Provide the (X, Y) coordinate of the cell's center where the given text is located.  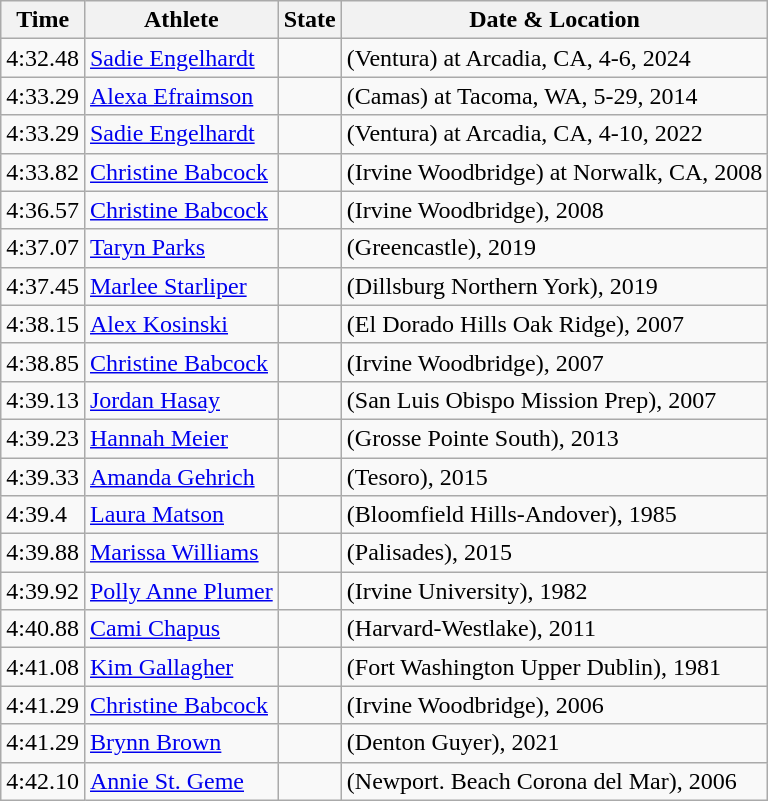
(Fort Washington Upper Dublin), 1981 (554, 667)
4:37.45 (43, 286)
4:41.08 (43, 667)
Kim Gallagher (181, 667)
Annie St. Geme (181, 781)
4:32.48 (43, 58)
(Camas) at Tacoma, WA, 5-29, 2014 (554, 96)
(Irvine Woodbridge), 2008 (554, 210)
Time (43, 20)
Hannah Meier (181, 438)
4:36.57 (43, 210)
(Ventura) at Arcadia, CA, 4-10, 2022 (554, 134)
(Greencastle), 2019 (554, 248)
(El Dorado Hills Oak Ridge), 2007 (554, 324)
4:40.88 (43, 629)
Marissa Williams (181, 553)
Jordan Hasay (181, 400)
(Ventura) at Arcadia, CA, 4-6, 2024 (554, 58)
Cami Chapus (181, 629)
(Denton Guyer), 2021 (554, 743)
Alex Kosinski (181, 324)
Laura Matson (181, 515)
(San Luis Obispo Mission Prep), 2007 (554, 400)
(Irvine Woodbridge), 2007 (554, 362)
Marlee Starliper (181, 286)
Alexa Efraimson (181, 96)
4:38.85 (43, 362)
(Irvine Woodbridge) at Norwalk, CA, 2008 (554, 172)
4:39.13 (43, 400)
(Irvine University), 1982 (554, 591)
(Grosse Pointe South), 2013 (554, 438)
4:39.92 (43, 591)
Taryn Parks (181, 248)
(Harvard-Westlake), 2011 (554, 629)
Athlete (181, 20)
4:39.4 (43, 515)
Amanda Gehrich (181, 477)
4:42.10 (43, 781)
(Newport. Beach Corona del Mar), 2006 (554, 781)
Brynn Brown (181, 743)
(Irvine Woodbridge), 2006 (554, 705)
4:33.82 (43, 172)
Date & Location (554, 20)
(Bloomfield Hills-Andover), 1985 (554, 515)
(Tesoro), 2015 (554, 477)
4:39.23 (43, 438)
4:37.07 (43, 248)
(Palisades), 2015 (554, 553)
(Dillsburg Northern York), 2019 (554, 286)
Polly Anne Plumer (181, 591)
State (310, 20)
4:39.88 (43, 553)
4:39.33 (43, 477)
4:38.15 (43, 324)
